For the text-containing cell, return its midpoint in (X, Y) coordinate format. 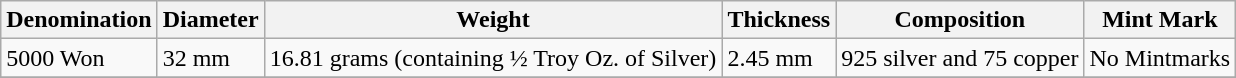
16.81 grams (containing ½ Troy Oz. of Silver) (493, 58)
Composition (960, 20)
Weight (493, 20)
Thickness (779, 20)
32 mm (210, 58)
925 silver and 75 copper (960, 58)
5000 Won (79, 58)
Diameter (210, 20)
2.45 mm (779, 58)
No Mintmarks (1160, 58)
Denomination (79, 20)
Mint Mark (1160, 20)
